Search for the cell housing the specified text and yield its (X, Y) center coordinate. 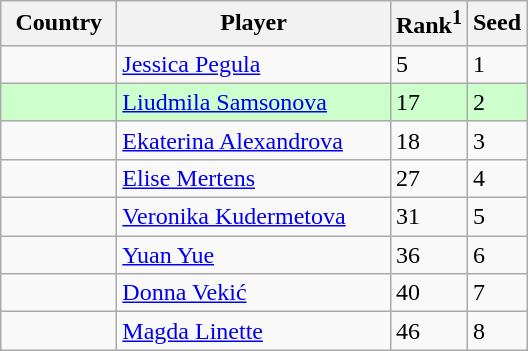
Liudmila Samsonova (254, 102)
Magda Linette (254, 331)
7 (496, 293)
Veronika Kudermetova (254, 217)
36 (428, 255)
6 (496, 255)
Donna Vekić (254, 293)
Player (254, 24)
17 (428, 102)
46 (428, 331)
1 (496, 64)
2 (496, 102)
40 (428, 293)
27 (428, 178)
Yuan Yue (254, 255)
31 (428, 217)
Seed (496, 24)
Elise Mertens (254, 178)
4 (496, 178)
Country (59, 24)
8 (496, 331)
Ekaterina Alexandrova (254, 140)
3 (496, 140)
18 (428, 140)
Jessica Pegula (254, 64)
Rank1 (428, 24)
